Return the (X, Y) coordinate for the center point of the cell that contains the specified text.  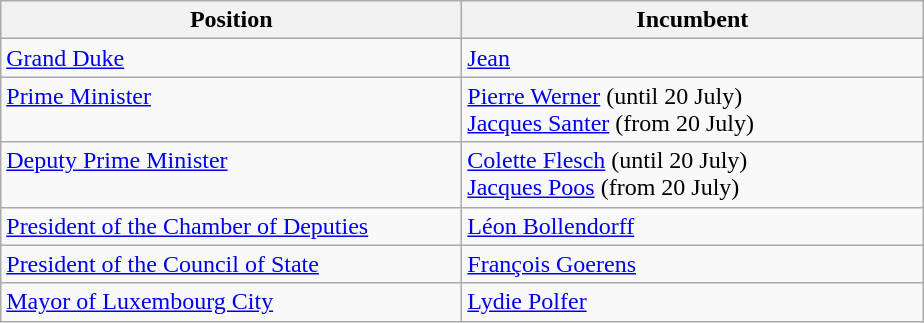
Pierre Werner (until 20 July) Jacques Santer (from 20 July) (692, 110)
Grand Duke (232, 58)
Lydie Polfer (692, 302)
Jean (692, 58)
President of the Council of State (232, 264)
Incumbent (692, 20)
Prime Minister (232, 110)
François Goerens (692, 264)
Position (232, 20)
Colette Flesch (until 20 July) Jacques Poos (from 20 July) (692, 174)
Deputy Prime Minister (232, 174)
Mayor of Luxembourg City (232, 302)
President of the Chamber of Deputies (232, 226)
Léon Bollendorff (692, 226)
